Determine the (X, Y) coordinate at the center of the cell enclosing the given text.  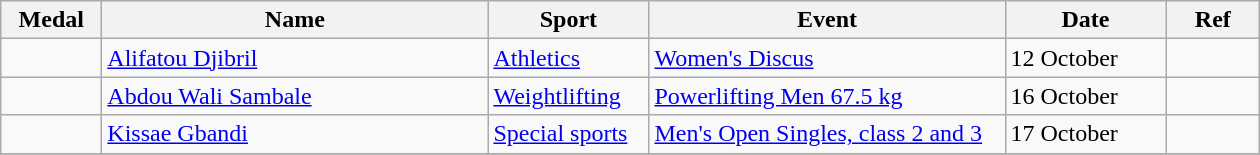
Ref (1213, 20)
Athletics (568, 58)
Special sports (568, 134)
Men's Open Singles, class 2 and 3 (827, 134)
Name (295, 20)
Kissae Gbandi (295, 134)
12 October (1086, 58)
Alifatou Djibril (295, 58)
Women's Discus (827, 58)
Event (827, 20)
17 October (1086, 134)
Abdou Wali Sambale (295, 96)
Date (1086, 20)
Powerlifting Men 67.5 kg (827, 96)
Medal (52, 20)
Sport (568, 20)
16 October (1086, 96)
Weightlifting (568, 96)
